Determine the [x, y] coordinate at the center of the cell enclosing the given text.  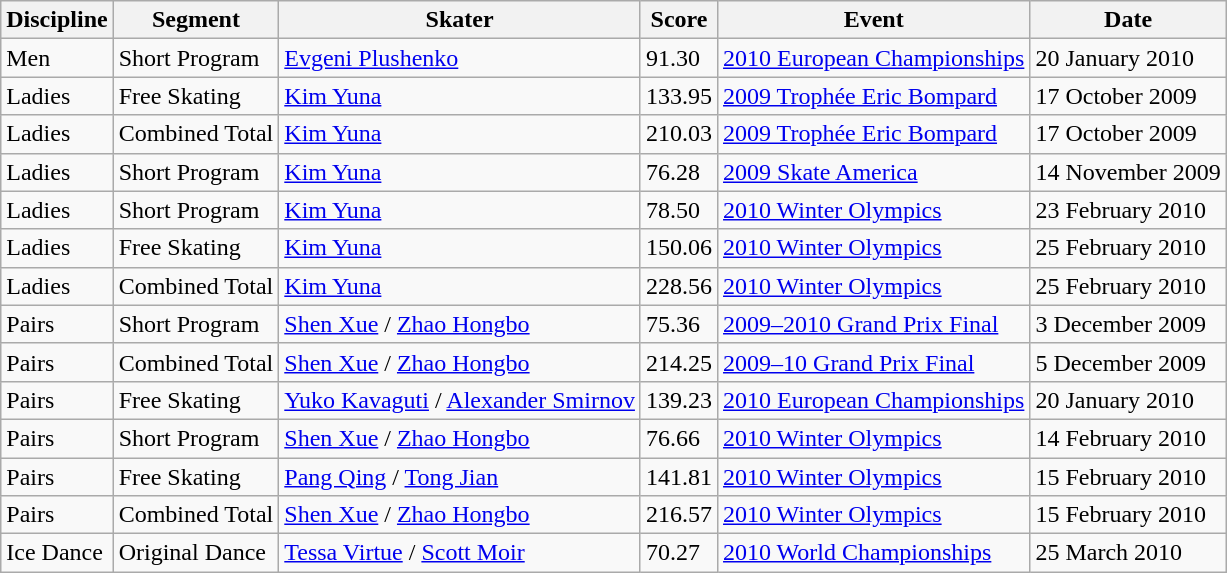
139.23 [678, 400]
228.56 [678, 286]
216.57 [678, 515]
70.27 [678, 553]
210.03 [678, 134]
141.81 [678, 477]
78.50 [678, 210]
133.95 [678, 96]
2009–2010 Grand Prix Final [874, 324]
Event [874, 20]
Men [57, 58]
25 March 2010 [1128, 553]
Discipline [57, 20]
Yuko Kavaguti / Alexander Smirnov [460, 400]
Segment [196, 20]
150.06 [678, 248]
2009 Skate America [874, 172]
Tessa Virtue / Scott Moir [460, 553]
2009–10 Grand Prix Final [874, 362]
76.66 [678, 438]
14 February 2010 [1128, 438]
5 December 2009 [1128, 362]
Evgeni Plushenko [460, 58]
76.28 [678, 172]
3 December 2009 [1128, 324]
214.25 [678, 362]
2010 World Championships [874, 553]
Skater [460, 20]
23 February 2010 [1128, 210]
Score [678, 20]
Pang Qing / Tong Jian [460, 477]
Date [1128, 20]
Ice Dance [57, 553]
Original Dance [196, 553]
75.36 [678, 324]
14 November 2009 [1128, 172]
91.30 [678, 58]
